Determine the [X, Y] coordinate at the center of the cell enclosing the given text.  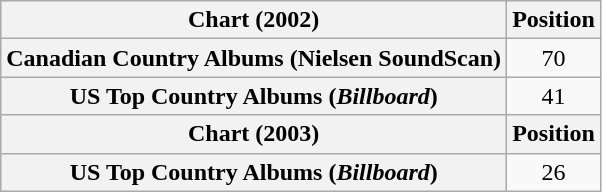
Chart (2003) [254, 134]
Chart (2002) [254, 20]
70 [554, 58]
41 [554, 96]
Canadian Country Albums (Nielsen SoundScan) [254, 58]
26 [554, 172]
